Output the (X, Y) coordinate of the center of the cell containing the given text.  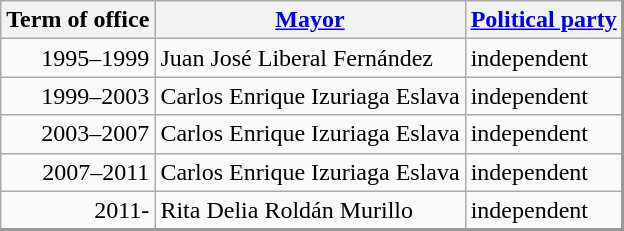
1995–1999 (78, 58)
2011- (78, 210)
Term of office (78, 20)
2007–2011 (78, 172)
Mayor (310, 20)
Rita Delia Roldán Murillo (310, 210)
Juan José Liberal Fernández (310, 58)
1999–2003 (78, 96)
2003–2007 (78, 134)
Political party (544, 20)
